Extract the (X, Y) coordinate from the center of the cell holding the provided text.  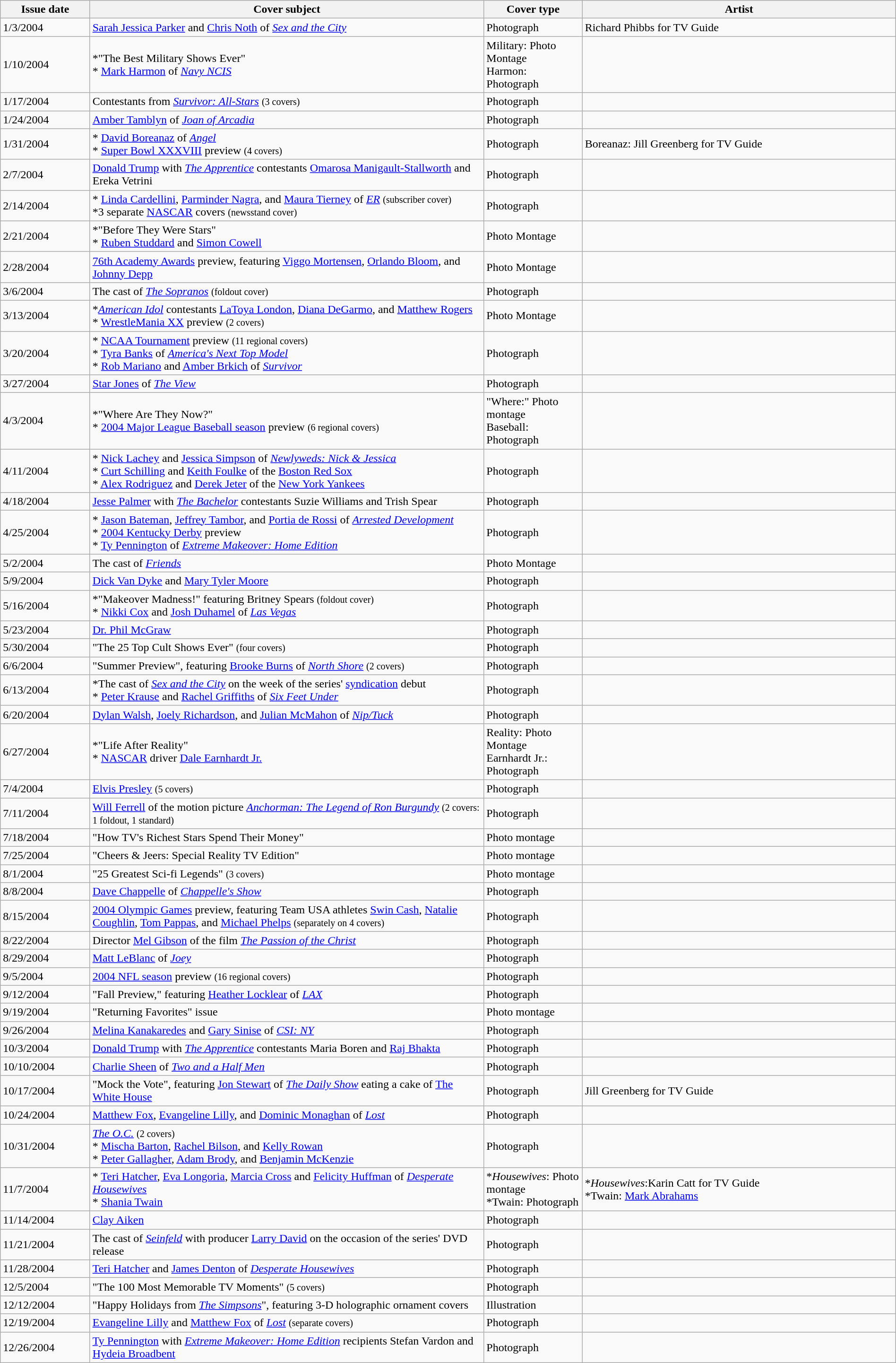
2004 NFL season preview (16 regional covers) (287, 976)
12/19/2004 (45, 1323)
Matthew Fox, Evangeline Lilly, and Dominic Monaghan of Lost (287, 1115)
"Mock the Vote", featuring Jon Stewart of The Daily Show eating a cake of The White House (287, 1090)
7/25/2004 (45, 856)
* Teri Hatcher, Eva Longoria, Marcia Cross and Felicity Huffman of Desperate Housewives* Shania Twain (287, 1189)
7/4/2004 (45, 789)
Issue date (45, 9)
Charlie Sheen of Two and a Half Men (287, 1066)
"Happy Holidays from The Simpsons", featuring 3-D holographic ornament covers (287, 1305)
Military: Photo MontageHarmon: Photograph (533, 64)
Richard Phibbs for TV Guide (739, 27)
4/25/2004 (45, 532)
"The 25 Top Cult Shows Ever" (four covers) (287, 648)
Director Mel Gibson of the film The Passion of the Christ (287, 940)
3/13/2004 (45, 316)
10/17/2004 (45, 1090)
5/23/2004 (45, 630)
*"Life After Reality"* NASCAR driver Dale Earnhardt Jr. (287, 752)
Sarah Jessica Parker and Chris Noth of Sex and the City (287, 27)
9/5/2004 (45, 976)
Dylan Walsh, Joely Richardson, and Julian McMahon of Nip/Tuck (287, 714)
Melina Kanakaredes and Gary Sinise of CSI: NY (287, 1030)
4/18/2004 (45, 502)
1/17/2004 (45, 102)
1/24/2004 (45, 120)
10/24/2004 (45, 1115)
8/22/2004 (45, 940)
5/9/2004 (45, 581)
* Linda Cardellini, Parminder Nagra, and Maura Tierney of ER (subscriber cover)*3 separate NASCAR covers (newsstand cover) (287, 205)
3/27/2004 (45, 384)
12/12/2004 (45, 1305)
*Housewives: Photo montage*Twain: Photograph (533, 1189)
*The cast of Sex and the City on the week of the series' syndication debut* Peter Krause and Rachel Griffiths of Six Feet Under (287, 690)
"Returning Favorites" issue (287, 1012)
Contestants from Survivor: All-Stars (3 covers) (287, 102)
The cast of Friends (287, 563)
Teri Hatcher and James Denton of Desperate Housewives (287, 1269)
Amber Tamblyn of Joan of Arcadia (287, 120)
7/11/2004 (45, 813)
Jesse Palmer with The Bachelor contestants Suzie Williams and Trish Spear (287, 502)
Cover type (533, 9)
Dr. Phil McGraw (287, 630)
Illustration (533, 1305)
Elvis Presley (5 covers) (287, 789)
1/10/2004 (45, 64)
* David Boreanaz of Angel* Super Bowl XXXVIII preview (4 covers) (287, 144)
Star Jones of The View (287, 384)
1/31/2004 (45, 144)
*American Idol contestants LaToya London, Diana DeGarmo, and Matthew Rogers* WrestleMania XX preview (2 covers) (287, 316)
11/14/2004 (45, 1220)
8/1/2004 (45, 874)
Dave Chappelle of Chappelle's Show (287, 892)
5/30/2004 (45, 648)
12/26/2004 (45, 1347)
7/18/2004 (45, 838)
6/20/2004 (45, 714)
8/29/2004 (45, 958)
10/31/2004 (45, 1146)
*"The Best Military Shows Ever"* Mark Harmon of Navy NCIS (287, 64)
Donald Trump with The Apprentice contestants Maria Boren and Raj Bhakta (287, 1048)
2/7/2004 (45, 175)
12/5/2004 (45, 1287)
Cover subject (287, 9)
9/26/2004 (45, 1030)
"Where:" Photo montageBaseball: Photograph (533, 421)
"How TV's Richest Stars Spend Their Money" (287, 838)
"Summer Preview", featuring Brooke Burns of North Shore (2 covers) (287, 666)
*"Before They Were Stars"* Ruben Studdard and Simon Cowell (287, 236)
8/8/2004 (45, 892)
10/3/2004 (45, 1048)
11/28/2004 (45, 1269)
10/10/2004 (45, 1066)
3/20/2004 (45, 353)
Evangeline Lilly and Matthew Fox of Lost (separate covers) (287, 1323)
Dick Van Dyke and Mary Tyler Moore (287, 581)
5/2/2004 (45, 563)
5/16/2004 (45, 605)
The cast of The Sopranos (foldout cover) (287, 291)
The cast of Seinfeld with producer Larry David on the occasion of the series' DVD release (287, 1244)
Artist (739, 9)
*"Makeover Madness!" featuring Britney Spears (foldout cover)* Nikki Cox and Josh Duhamel of Las Vegas (287, 605)
Donald Trump with The Apprentice contestants Omarosa Manigault-Stallworth and Ereka Vetrini (287, 175)
11/7/2004 (45, 1189)
2/21/2004 (45, 236)
1/3/2004 (45, 27)
The O.C. (2 covers)* Mischa Barton, Rachel Bilson, and Kelly Rowan* Peter Gallagher, Adam Brody, and Benjamin McKenzie (287, 1146)
*Housewives:Karin Catt for TV Guide*Twain: Mark Abrahams (739, 1189)
6/27/2004 (45, 752)
Matt LeBlanc of Joey (287, 958)
*"Where Are They Now?"* 2004 Major League Baseball season preview (6 regional covers) (287, 421)
* NCAA Tournament preview (11 regional covers)* Tyra Banks of America's Next Top Model* Rob Mariano and Amber Brkich of Survivor (287, 353)
"25 Greatest Sci-fi Legends" (3 covers) (287, 874)
Clay Aiken (287, 1220)
Boreanaz: Jill Greenberg for TV Guide (739, 144)
11/21/2004 (45, 1244)
9/19/2004 (45, 1012)
4/3/2004 (45, 421)
6/6/2004 (45, 666)
"Cheers & Jeers: Special Reality TV Edition" (287, 856)
Jill Greenberg for TV Guide (739, 1090)
"Fall Preview," featuring Heather Locklear of LAX (287, 994)
Ty Pennington with Extreme Makeover: Home Edition recipients Stefan Vardon and Hydeia Broadbent (287, 1347)
Reality: Photo MontageEarnhardt Jr.: Photograph (533, 752)
76th Academy Awards preview, featuring Viggo Mortensen, Orlando Bloom, and Johnny Depp (287, 267)
3/6/2004 (45, 291)
"The 100 Most Memorable TV Moments" (5 covers) (287, 1287)
8/15/2004 (45, 916)
Will Ferrell of the motion picture Anchorman: The Legend of Ron Burgundy (2 covers: 1 foldout, 1 standard) (287, 813)
2004 Olympic Games preview, featuring Team USA athletes Swin Cash, Natalie Coughlin, Tom Pappas, and Michael Phelps (separately on 4 covers) (287, 916)
2/14/2004 (45, 205)
6/13/2004 (45, 690)
2/28/2004 (45, 267)
9/12/2004 (45, 994)
4/11/2004 (45, 471)
